Determine the [X, Y] coordinate at the center of the cell enclosing the given text.  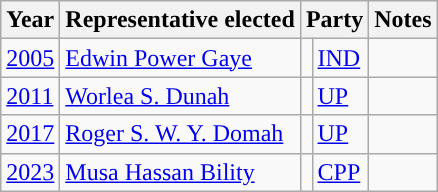
Roger S. W. Y. Domah [180, 134]
Worlea S. Dunah [180, 96]
Party [334, 20]
2023 [30, 172]
IND [340, 58]
2017 [30, 134]
Musa Hassan Bility [180, 172]
Representative elected [180, 20]
2011 [30, 96]
2005 [30, 58]
Edwin Power Gaye [180, 58]
Year [30, 20]
Notes [403, 20]
CPP [340, 172]
